For the text-containing cell, return its midpoint in (x, y) coordinate format. 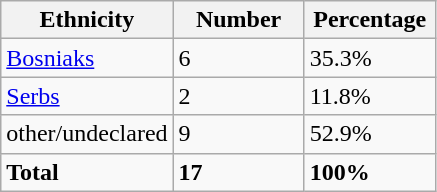
Ethnicity (87, 20)
other/undeclared (87, 134)
6 (238, 58)
17 (238, 172)
52.9% (370, 134)
Bosniaks (87, 58)
Total (87, 172)
11.8% (370, 96)
100% (370, 172)
2 (238, 96)
Serbs (87, 96)
Percentage (370, 20)
Number (238, 20)
35.3% (370, 58)
9 (238, 134)
